Determine the [X, Y] coordinate at the center of the cell enclosing the given text.  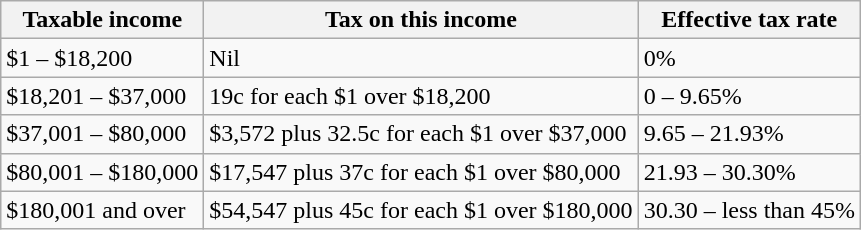
$180,001 and over [102, 210]
$17,547 plus 37c for each $1 over $80,000 [421, 172]
Nil [421, 58]
$1 – $18,200 [102, 58]
21.93 – 30.30% [749, 172]
Tax on this income [421, 20]
$3,572 plus 32.5c for each $1 over $37,000 [421, 134]
$18,201 – $37,000 [102, 96]
0 – 9.65% [749, 96]
$37,001 – $80,000 [102, 134]
$80,001 – $180,000 [102, 172]
$54,547 plus 45c for each $1 over $180,000 [421, 210]
0% [749, 58]
19c for each $1 over $18,200 [421, 96]
Effective tax rate [749, 20]
30.30 – less than 45% [749, 210]
Taxable income [102, 20]
9.65 – 21.93% [749, 134]
